Find where the given text appears and provide that cell's center as [x, y] coordinate. 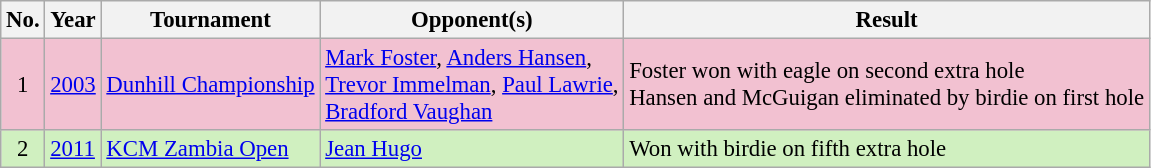
Mark Foster, Anders Hansen, Trevor Immelman, Paul Lawrie, Bradford Vaughan [472, 85]
Opponent(s) [472, 20]
Jean Hugo [472, 149]
Foster won with eagle on second extra holeHansen and McGuigan eliminated by birdie on first hole [887, 85]
Tournament [210, 20]
1 [23, 85]
No. [23, 20]
KCM Zambia Open [210, 149]
2 [23, 149]
Won with birdie on fifth extra hole [887, 149]
Year [73, 20]
Dunhill Championship [210, 85]
2011 [73, 149]
Result [887, 20]
2003 [73, 85]
